Output the (x, y) coordinate of the center of the cell containing the given text.  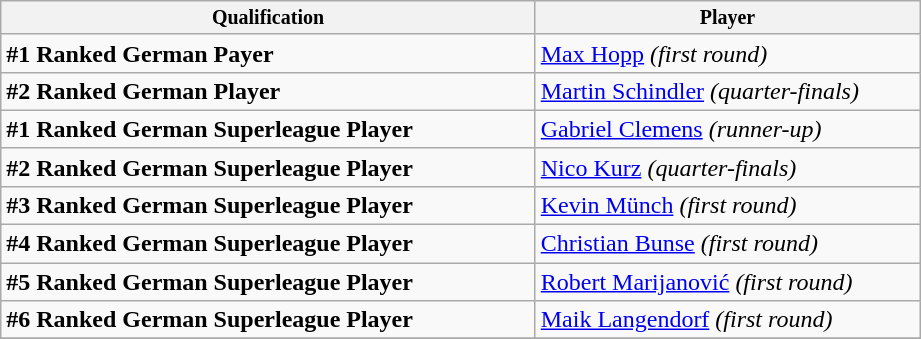
Maik Langendorf (first round) (727, 320)
#4 Ranked German Superleague Player (268, 244)
#6 Ranked German Superleague Player (268, 320)
Player (727, 18)
Qualification (268, 18)
#3 Ranked German Superleague Player (268, 205)
#2 Ranked German Superleague Player (268, 167)
Robert Marijanović (first round) (727, 282)
#2 Ranked German Player (268, 91)
#5 Ranked German Superleague Player (268, 282)
Gabriel Clemens (runner-up) (727, 129)
Martin Schindler (quarter-finals) (727, 91)
Kevin Münch (first round) (727, 205)
Nico Kurz (quarter-finals) (727, 167)
#1 Ranked German Payer (268, 53)
Max Hopp (first round) (727, 53)
#1 Ranked German Superleague Player (268, 129)
Christian Bunse (first round) (727, 244)
